Scan for the cell matching the given text and deliver its [x, y] coordinate at center. 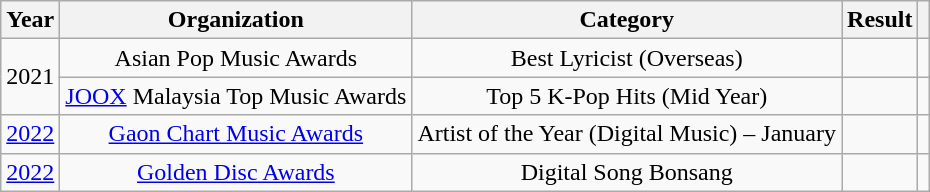
Best Lyricist (Overseas) [627, 58]
Top 5 K-Pop Hits (Mid Year) [627, 96]
Digital Song Bonsang [627, 172]
Golden Disc Awards [236, 172]
Gaon Chart Music Awards [236, 134]
Artist of the Year (Digital Music) – January [627, 134]
Result [880, 20]
Organization [236, 20]
Year [30, 20]
JOOX Malaysia Top Music Awards [236, 96]
2021 [30, 77]
Category [627, 20]
Asian Pop Music Awards [236, 58]
